From the cell containing the given text, extract its center point as (x, y) coordinate. 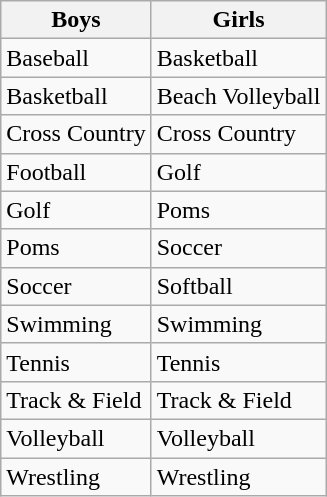
Football (76, 172)
Softball (238, 286)
Boys (76, 20)
Girls (238, 20)
Baseball (76, 58)
Beach Volleyball (238, 96)
